Pinpoint the cell where the given text exists, returning its [x, y] midpoint coordinate. 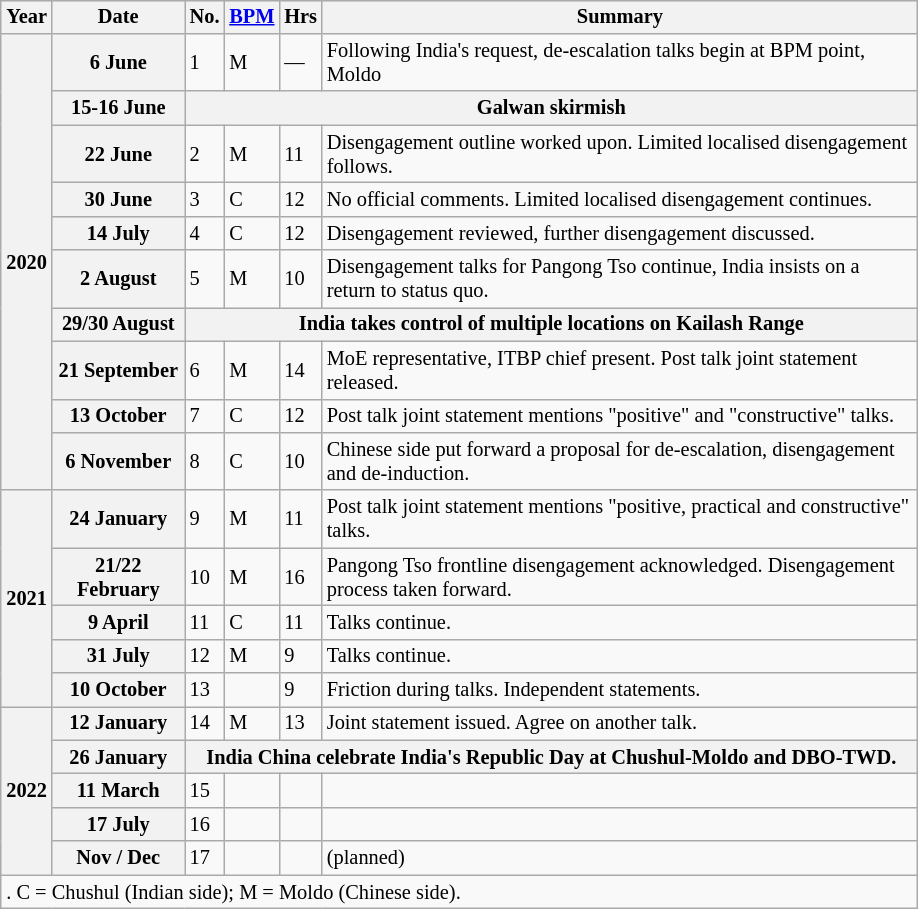
Hrs [300, 17]
24 January [118, 519]
2 August [118, 279]
MoE representative, ITBP chief present. Post talk joint statement released. [620, 370]
9 April [118, 623]
6 June [118, 63]
No. [205, 17]
BPM [252, 17]
13 October [118, 416]
17 [205, 858]
4 [205, 233]
Disengagement talks for Pangong Tso continue, India insists on a return to status quo. [620, 279]
21 September [118, 370]
30 June [118, 200]
Friction during talks. Independent statements. [620, 690]
(planned) [620, 858]
26 January [118, 757]
14 July [118, 233]
1 [205, 63]
3 [205, 200]
2020 [26, 262]
11 March [118, 791]
Chinese side put forward a proposal for de-escalation, disengagement and de-induction. [620, 462]
Joint statement issued. Agree on another talk. [620, 724]
15 [205, 791]
Following India's request, de-escalation talks begin at BPM point, Moldo [620, 63]
. C = Chushul (Indian side); M = Moldo (Chinese side). [459, 892]
8 [205, 462]
Pangong Tso frontline disengagement acknowledged. Disengagement process taken forward. [620, 577]
Galwan skirmish [552, 108]
No official comments. Limited localised disengagement continues. [620, 200]
Post talk joint statement mentions "positive" and "constructive" talks. [620, 416]
15-16 June [118, 108]
2 [205, 154]
Disengagement outline worked upon. Limited localised disengagement follows. [620, 154]
2022 [26, 791]
29/30 August [118, 325]
5 [205, 279]
2021 [26, 598]
Disengagement reviewed, further disengagement discussed. [620, 233]
6 November [118, 462]
Nov / Dec [118, 858]
31 July [118, 656]
— [300, 63]
India takes control of multiple locations on Kailash Range [552, 325]
Date [118, 17]
10 October [118, 690]
India China celebrate India's Republic Day at Chushul-Moldo and DBO-TWD. [552, 757]
17 July [118, 825]
12 January [118, 724]
21/22 February [118, 577]
Year [26, 17]
22 June [118, 154]
Post talk joint statement mentions "positive, practical and constructive" talks. [620, 519]
Summary [620, 17]
7 [205, 416]
6 [205, 370]
